Detect which cell encompasses the target text, then output its [x, y] center coordinate. 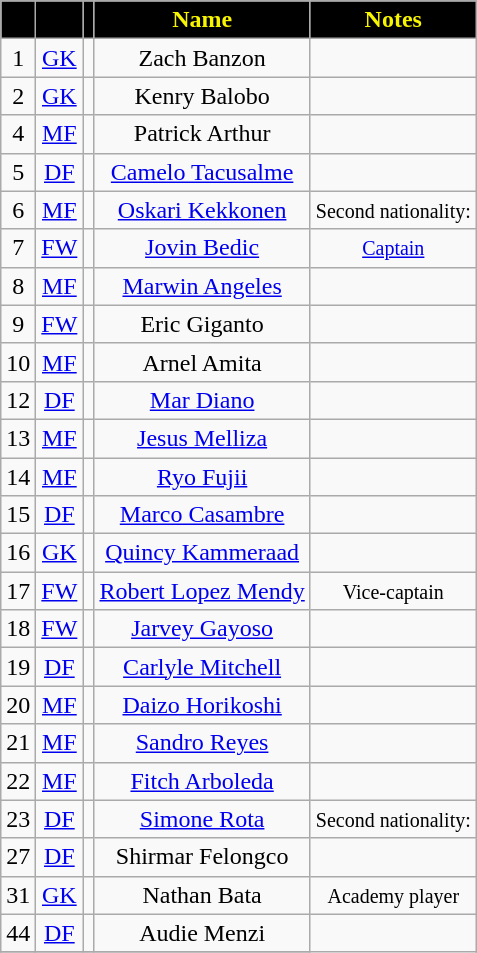
Nathan Bata [202, 895]
Notes [393, 20]
1 [18, 58]
Fitch Arboleda [202, 781]
20 [18, 705]
31 [18, 895]
23 [18, 819]
8 [18, 286]
10 [18, 362]
Captain [393, 248]
15 [18, 515]
Marwin Angeles [202, 286]
22 [18, 781]
Academy player [393, 895]
2 [18, 96]
12 [18, 400]
Patrick Arthur [202, 134]
44 [18, 933]
5 [18, 172]
Robert Lopez Mendy [202, 591]
Jovin Bedic [202, 248]
4 [18, 134]
14 [18, 477]
Ryo Fujii [202, 477]
18 [18, 629]
21 [18, 743]
16 [18, 553]
Quincy Kammeraad [202, 553]
Camelo Tacusalme [202, 172]
Audie Menzi [202, 933]
9 [18, 324]
Simone Rota [202, 819]
19 [18, 667]
Eric Giganto [202, 324]
13 [18, 438]
Carlyle Mitchell [202, 667]
Marco Casambre [202, 515]
Shirmar Felongco [202, 857]
7 [18, 248]
27 [18, 857]
Vice-captain [393, 591]
17 [18, 591]
6 [18, 210]
Mar Diano [202, 400]
Jesus Melliza [202, 438]
Oskari Kekkonen [202, 210]
Arnel Amita [202, 362]
Zach Banzon [202, 58]
Jarvey Gayoso [202, 629]
Sandro Reyes [202, 743]
Name [202, 20]
Daizo Horikoshi [202, 705]
Kenry Balobo [202, 96]
